Determine the (x, y) coordinate at the center of the cell enclosing the given text.  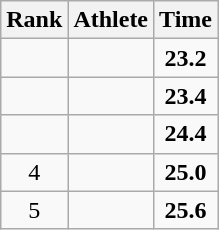
4 (34, 172)
Rank (34, 20)
23.4 (186, 96)
25.0 (186, 172)
25.6 (186, 210)
24.4 (186, 134)
5 (34, 210)
Athlete (111, 20)
23.2 (186, 58)
Time (186, 20)
